Identify which cell holds the provided text, then report its [X, Y] central coordinate. 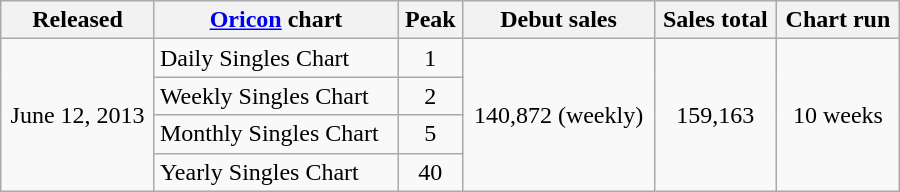
5 [430, 134]
40 [430, 172]
Debut sales [558, 20]
Yearly Singles Chart [276, 172]
Sales total [716, 20]
140,872 (weekly) [558, 115]
Chart run [838, 20]
1 [430, 58]
2 [430, 96]
Oricon chart [276, 20]
Peak [430, 20]
159,163 [716, 115]
10 weeks [838, 115]
Weekly Singles Chart [276, 96]
Released [78, 20]
Daily Singles Chart [276, 58]
June 12, 2013 [78, 115]
Monthly Singles Chart [276, 134]
